Locate the cell with the specified text and output its [X, Y] center coordinate. 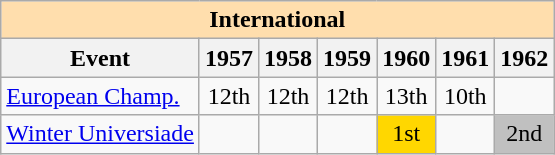
1962 [524, 58]
13th [406, 96]
2nd [524, 134]
1959 [348, 58]
1957 [228, 58]
1961 [466, 58]
10th [466, 96]
Winter Universiade [100, 134]
1st [406, 134]
1958 [288, 58]
International [278, 20]
1960 [406, 58]
Event [100, 58]
European Champ. [100, 96]
